Search for the cell housing the specified text and yield its [x, y] center coordinate. 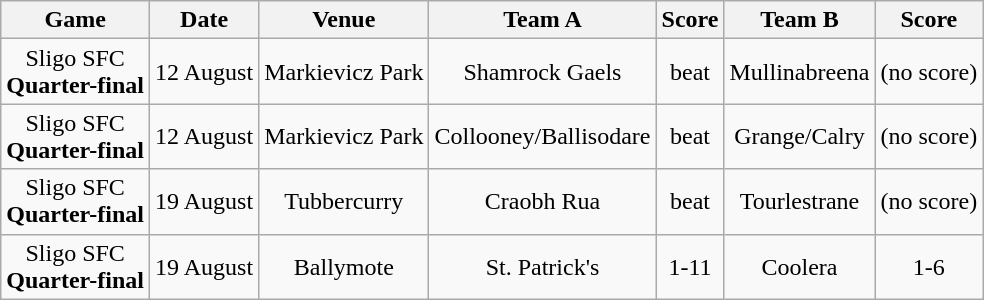
Tourlestrane [800, 202]
Game [76, 20]
Mullinabreena [800, 72]
Craobh Rua [542, 202]
Ballymote [344, 266]
Venue [344, 20]
Shamrock Gaels [542, 72]
Team B [800, 20]
1-11 [690, 266]
Team A [542, 20]
1-6 [929, 266]
Coolera [800, 266]
Tubbercurry [344, 202]
Grange/Calry [800, 136]
Date [204, 20]
St. Patrick's [542, 266]
Collooney/Ballisodare [542, 136]
